Output the [x, y] coordinate of the center of the cell containing the given text.  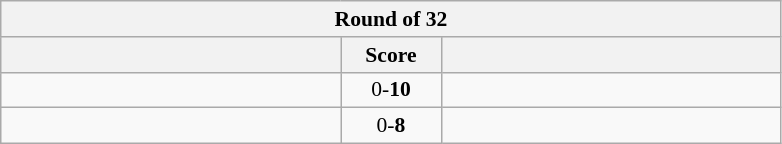
0-10 [391, 90]
0-8 [391, 126]
Round of 32 [391, 19]
Score [391, 55]
